Return (x, y) of the center of cell containing provided text 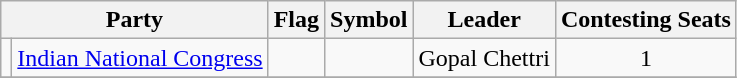
Party (134, 20)
Contesting Seats (646, 20)
Leader (484, 20)
1 (646, 58)
Indian National Congress (140, 58)
Gopal Chettri (484, 58)
Flag (296, 20)
Symbol (369, 20)
